Return [X, Y] of the center of cell containing provided text 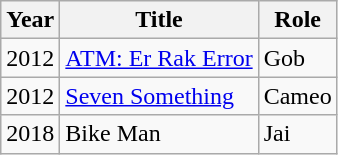
Bike Man [159, 134]
Year [30, 20]
Seven Something [159, 96]
2018 [30, 134]
Gob [298, 58]
Jai [298, 134]
Title [159, 20]
Role [298, 20]
Cameo [298, 96]
ATM: Er Rak Error [159, 58]
